Locate the cell with the specified text and output its (x, y) center coordinate. 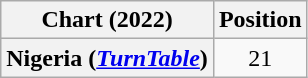
Nigeria (TurnTable) (108, 58)
Position (260, 20)
Chart (2022) (108, 20)
21 (260, 58)
